From the cell containing the given text, extract its center point as [x, y] coordinate. 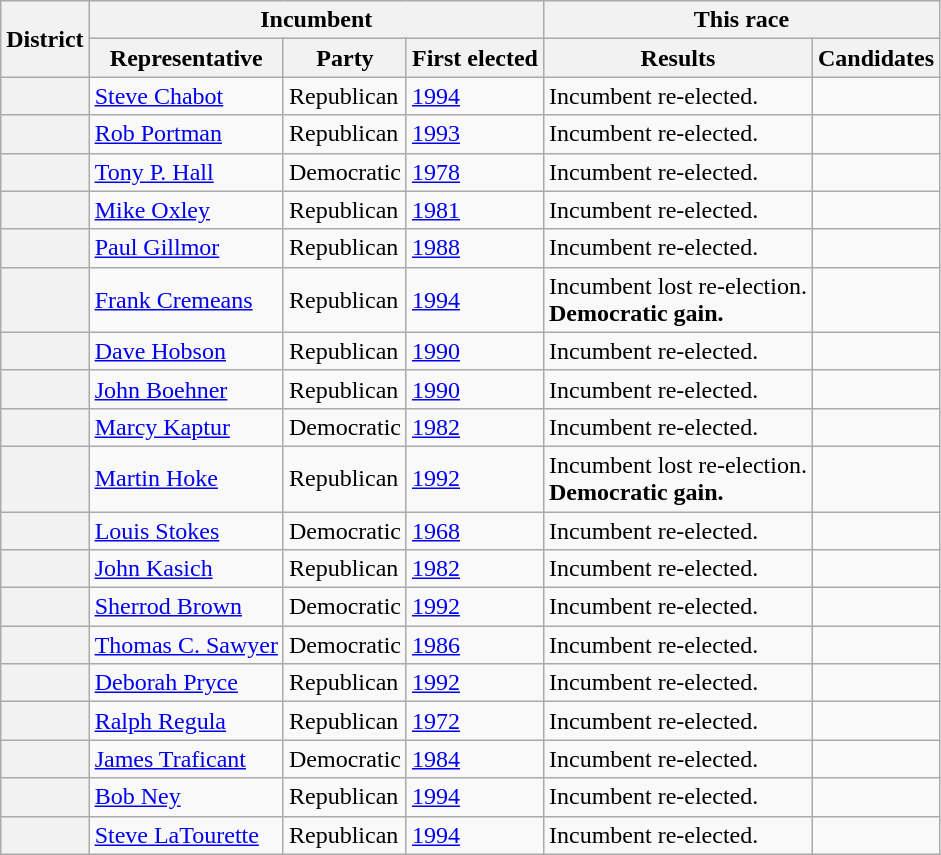
Party [344, 58]
Candidates [876, 58]
John Kasich [186, 569]
1972 [474, 721]
Rob Portman [186, 134]
Louis Stokes [186, 531]
1968 [474, 531]
1993 [474, 134]
James Traficant [186, 759]
First elected [474, 58]
Steve Chabot [186, 96]
1988 [474, 248]
District [45, 39]
1984 [474, 759]
Deborah Pryce [186, 683]
Paul Gillmor [186, 248]
Representative [186, 58]
1986 [474, 645]
John Boehner [186, 389]
Bob Ney [186, 797]
Marcy Kaptur [186, 427]
Mike Oxley [186, 210]
Results [678, 58]
Martin Hoke [186, 478]
Incumbent [316, 20]
1978 [474, 172]
Ralph Regula [186, 721]
This race [741, 20]
Steve LaTourette [186, 835]
Dave Hobson [186, 351]
Tony P. Hall [186, 172]
1981 [474, 210]
Sherrod Brown [186, 607]
Frank Cremeans [186, 300]
Thomas C. Sawyer [186, 645]
